Scan for the cell matching the given text and deliver its (x, y) coordinate at center. 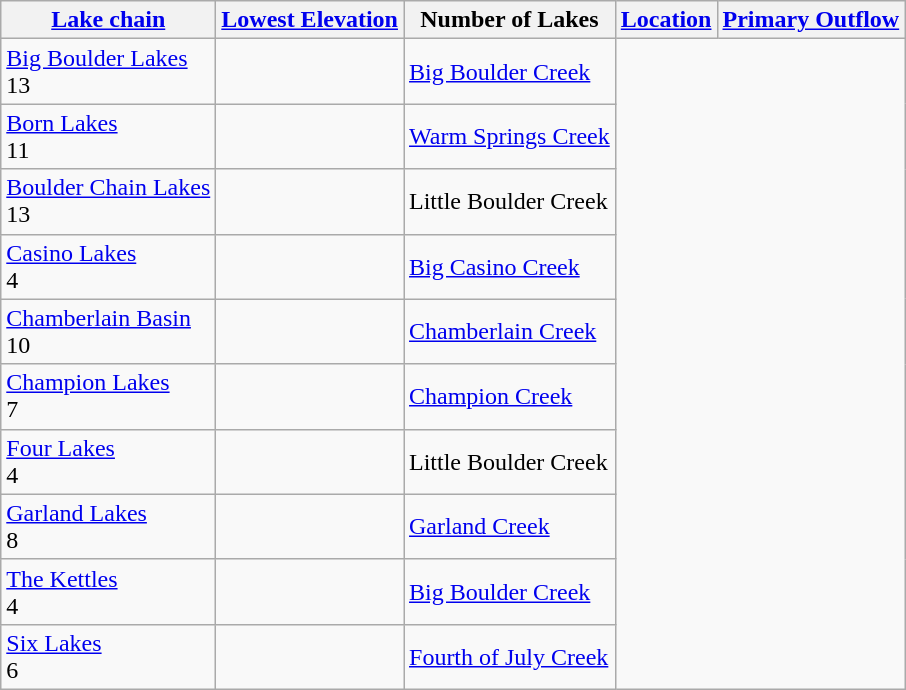
Born Lakes 11 (108, 136)
Six Lakes 6 (108, 656)
Number of Lakes (510, 20)
The Kettles 4 (108, 592)
Primary Outflow (811, 20)
Garland Lakes 8 (108, 526)
Chamberlain Creek (510, 332)
Location (666, 20)
Lowest Elevation (310, 20)
Champion Creek (510, 396)
Champion Lakes 7 (108, 396)
Chamberlain Basin 10 (108, 332)
Boulder Chain Lakes 13 (108, 202)
Fourth of July Creek (510, 656)
Big Boulder Lakes 13 (108, 72)
Casino Lakes 4 (108, 266)
Lake chain (108, 20)
Four Lakes 4 (108, 462)
Big Casino Creek (510, 266)
Warm Springs Creek (510, 136)
Garland Creek (510, 526)
